Extract the [X, Y] coordinate from the center of the cell holding the provided text.  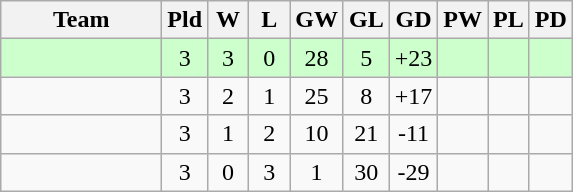
25 [317, 96]
Team [82, 20]
GL [366, 20]
30 [366, 172]
W [228, 20]
+17 [414, 96]
-29 [414, 172]
Pld [185, 20]
PW [463, 20]
PD [550, 20]
10 [317, 134]
+23 [414, 58]
21 [366, 134]
5 [366, 58]
GD [414, 20]
-11 [414, 134]
GW [317, 20]
L [270, 20]
28 [317, 58]
PL [509, 20]
8 [366, 96]
